Return (X, Y) of the center of cell containing provided text 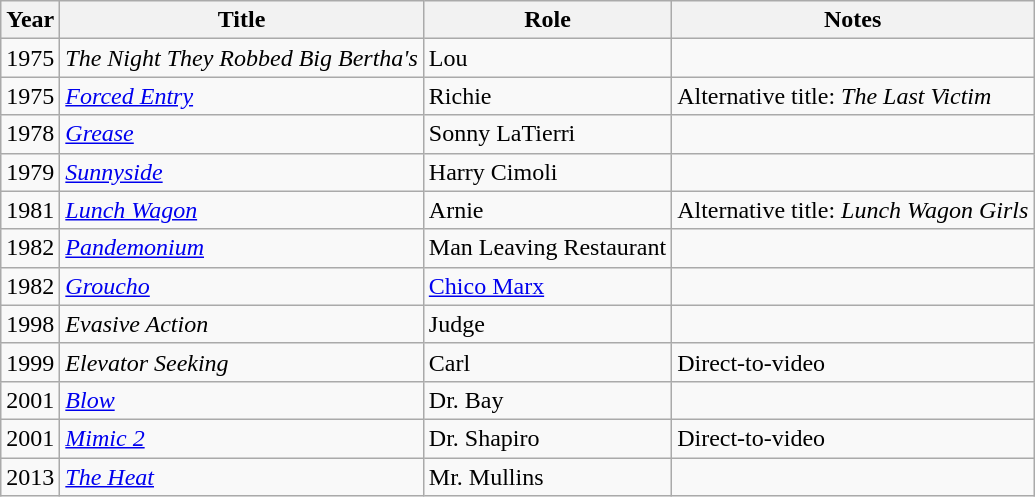
Arnie (547, 210)
Sonny LaTierri (547, 134)
Carl (547, 362)
Chico Marx (547, 286)
2013 (30, 477)
The Heat (242, 477)
Elevator Seeking (242, 362)
The Night They Robbed Big Bertha's (242, 58)
Lou (547, 58)
Groucho (242, 286)
Title (242, 20)
Harry Cimoli (547, 172)
Judge (547, 324)
Man Leaving Restaurant (547, 248)
1979 (30, 172)
Richie (547, 96)
Alternative title: Lunch Wagon Girls (853, 210)
1981 (30, 210)
Dr. Shapiro (547, 438)
Role (547, 20)
Blow (242, 400)
Dr. Bay (547, 400)
Lunch Wagon (242, 210)
1999 (30, 362)
1978 (30, 134)
Evasive Action (242, 324)
Mr. Mullins (547, 477)
Sunnyside (242, 172)
Year (30, 20)
Forced Entry (242, 96)
Grease (242, 134)
Mimic 2 (242, 438)
Pandemonium (242, 248)
1998 (30, 324)
Notes (853, 20)
Alternative title: The Last Victim (853, 96)
